Identify which cell holds the provided text, then report its (X, Y) central coordinate. 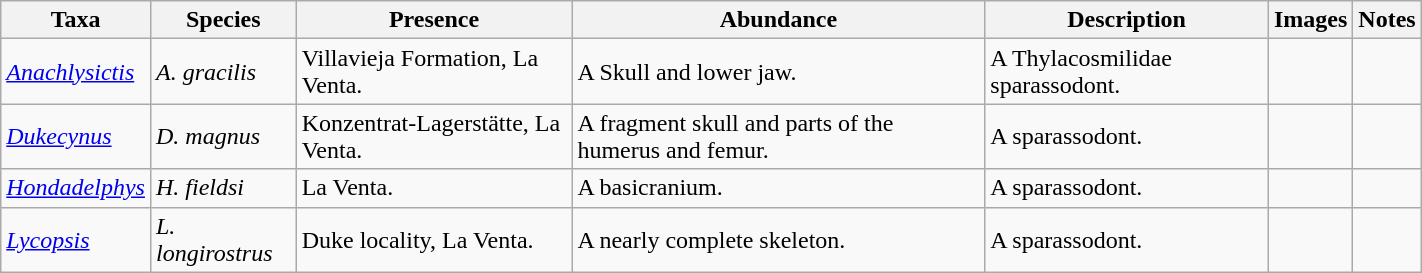
Hondadelphys (76, 188)
Villavieja Formation, La Venta. (434, 72)
Anachlysictis (76, 72)
A fragment skull and parts of the humerus and femur. (778, 136)
Notes (1387, 20)
A Thylacosmilidae sparassodont. (1127, 72)
Presence (434, 20)
H. fieldsi (223, 188)
A basicranium. (778, 188)
Description (1127, 20)
Abundance (778, 20)
Duke locality, La Venta. (434, 240)
Lycopsis (76, 240)
La Venta. (434, 188)
Taxa (76, 20)
Dukecynus (76, 136)
Species (223, 20)
L. longirostrus (223, 240)
A. gracilis (223, 72)
A nearly complete skeleton. (778, 240)
Konzentrat-Lagerstätte, La Venta. (434, 136)
D. magnus (223, 136)
Images (1310, 20)
A Skull and lower jaw. (778, 72)
